Capture the cell that displays the provided text and extract its [X, Y] central coordinate. 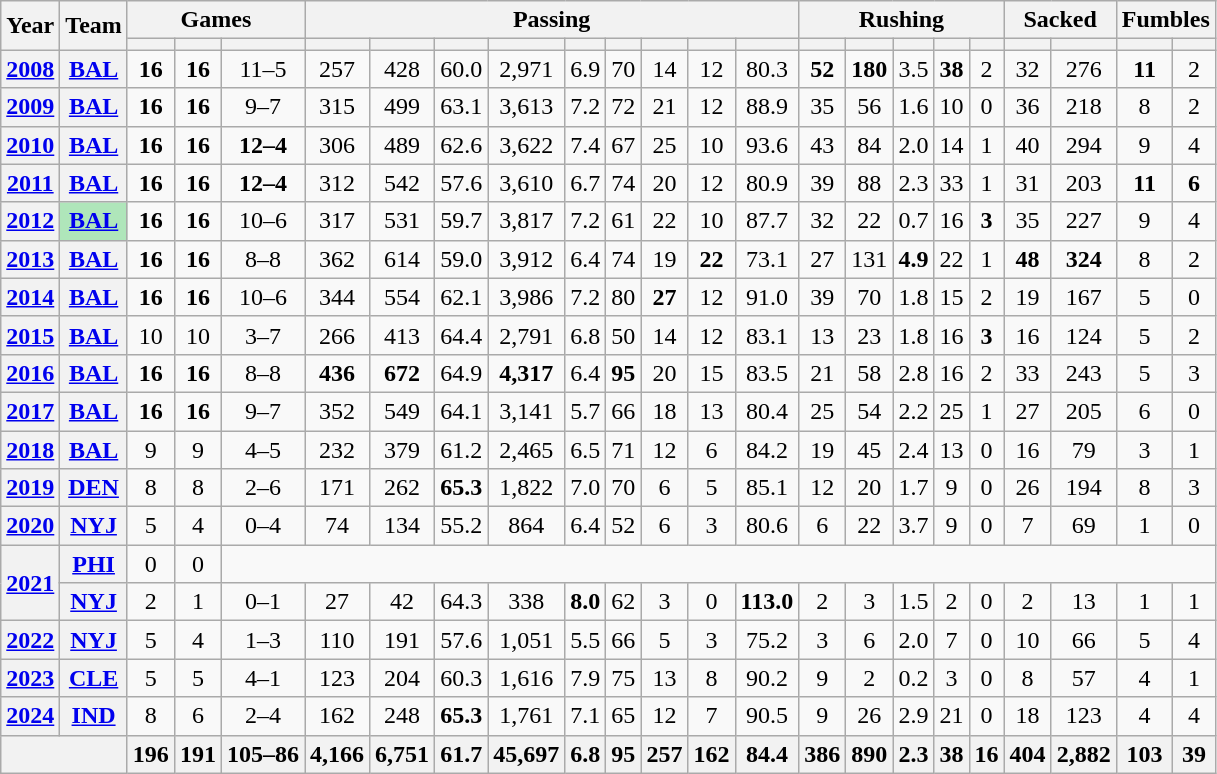
64.9 [462, 373]
413 [402, 335]
60.3 [462, 678]
40 [1028, 145]
436 [338, 373]
3,610 [526, 183]
110 [338, 640]
2019 [30, 488]
317 [338, 221]
105–86 [262, 754]
72 [624, 107]
48 [1028, 259]
3,622 [526, 145]
248 [402, 716]
2023 [30, 678]
61.2 [462, 449]
7.1 [586, 716]
2,971 [526, 69]
1,822 [526, 488]
58 [870, 373]
88 [870, 183]
84.2 [767, 449]
276 [1084, 69]
1.5 [914, 602]
1.7 [914, 488]
2015 [30, 335]
171 [338, 488]
2010 [30, 145]
1.6 [914, 107]
315 [338, 107]
324 [1084, 259]
2.4 [914, 449]
Sacked [1060, 20]
IND [94, 716]
204 [402, 678]
218 [1084, 107]
103 [1144, 754]
45 [870, 449]
11–5 [262, 69]
Rushing [902, 20]
6,751 [402, 754]
83.5 [767, 373]
85.1 [767, 488]
5.5 [586, 640]
64.3 [462, 602]
75 [624, 678]
203 [1084, 183]
352 [338, 411]
80 [624, 297]
83.1 [767, 335]
73.1 [767, 259]
2022 [30, 640]
2009 [30, 107]
531 [402, 221]
294 [1084, 145]
4,317 [526, 373]
232 [338, 449]
672 [402, 373]
2021 [30, 583]
84.4 [767, 754]
1–3 [262, 640]
2020 [30, 526]
167 [1084, 297]
338 [526, 602]
3.7 [914, 526]
62.1 [462, 297]
864 [526, 526]
1,761 [526, 716]
2016 [30, 373]
7.4 [586, 145]
3,141 [526, 411]
3,817 [526, 221]
0.2 [914, 678]
2017 [30, 411]
1,616 [526, 678]
55.2 [462, 526]
62.6 [462, 145]
DEN [94, 488]
266 [338, 335]
Year [30, 26]
2011 [30, 183]
306 [338, 145]
2008 [30, 69]
1,051 [526, 640]
404 [1028, 754]
312 [338, 183]
60.0 [462, 69]
0–4 [262, 526]
3,912 [526, 259]
2,791 [526, 335]
56 [870, 107]
67 [624, 145]
386 [822, 754]
75.2 [767, 640]
69 [1084, 526]
36 [1028, 107]
3,986 [526, 297]
CLE [94, 678]
2014 [30, 297]
80.9 [767, 183]
3.5 [914, 69]
0–1 [262, 602]
PHI [94, 564]
64.1 [462, 411]
61.7 [462, 754]
2.9 [914, 716]
59.7 [462, 221]
131 [870, 259]
84 [870, 145]
80.3 [767, 69]
50 [624, 335]
2013 [30, 259]
Team [94, 26]
90.5 [767, 716]
499 [402, 107]
2–4 [262, 716]
54 [870, 411]
2.2 [914, 411]
31 [1028, 183]
59.0 [462, 259]
93.6 [767, 145]
2012 [30, 221]
542 [402, 183]
3,613 [526, 107]
428 [402, 69]
7.0 [586, 488]
554 [402, 297]
80.6 [767, 526]
196 [150, 754]
62 [624, 602]
63.1 [462, 107]
489 [402, 145]
2–6 [262, 488]
180 [870, 69]
65 [624, 716]
614 [402, 259]
134 [402, 526]
2018 [30, 449]
7.9 [586, 678]
3–7 [262, 335]
6.5 [586, 449]
362 [338, 259]
88.9 [767, 107]
23 [870, 335]
5.7 [586, 411]
79 [1084, 449]
61 [624, 221]
4–5 [262, 449]
8.0 [586, 602]
57 [1084, 678]
194 [1084, 488]
0.7 [914, 221]
4.9 [914, 259]
4–1 [262, 678]
71 [624, 449]
890 [870, 754]
344 [338, 297]
243 [1084, 373]
90.2 [767, 678]
2024 [30, 716]
42 [402, 602]
6.7 [586, 183]
2,465 [526, 449]
87.7 [767, 221]
Fumbles [1166, 20]
2.8 [914, 373]
227 [1084, 221]
379 [402, 449]
Passing [552, 20]
6.9 [586, 69]
45,697 [526, 754]
2,882 [1084, 754]
124 [1084, 335]
205 [1084, 411]
Games [216, 20]
91.0 [767, 297]
80.4 [767, 411]
64.4 [462, 335]
549 [402, 411]
43 [822, 145]
262 [402, 488]
4,166 [338, 754]
113.0 [767, 602]
